From the cell containing the given text, extract its center point as [X, Y] coordinate. 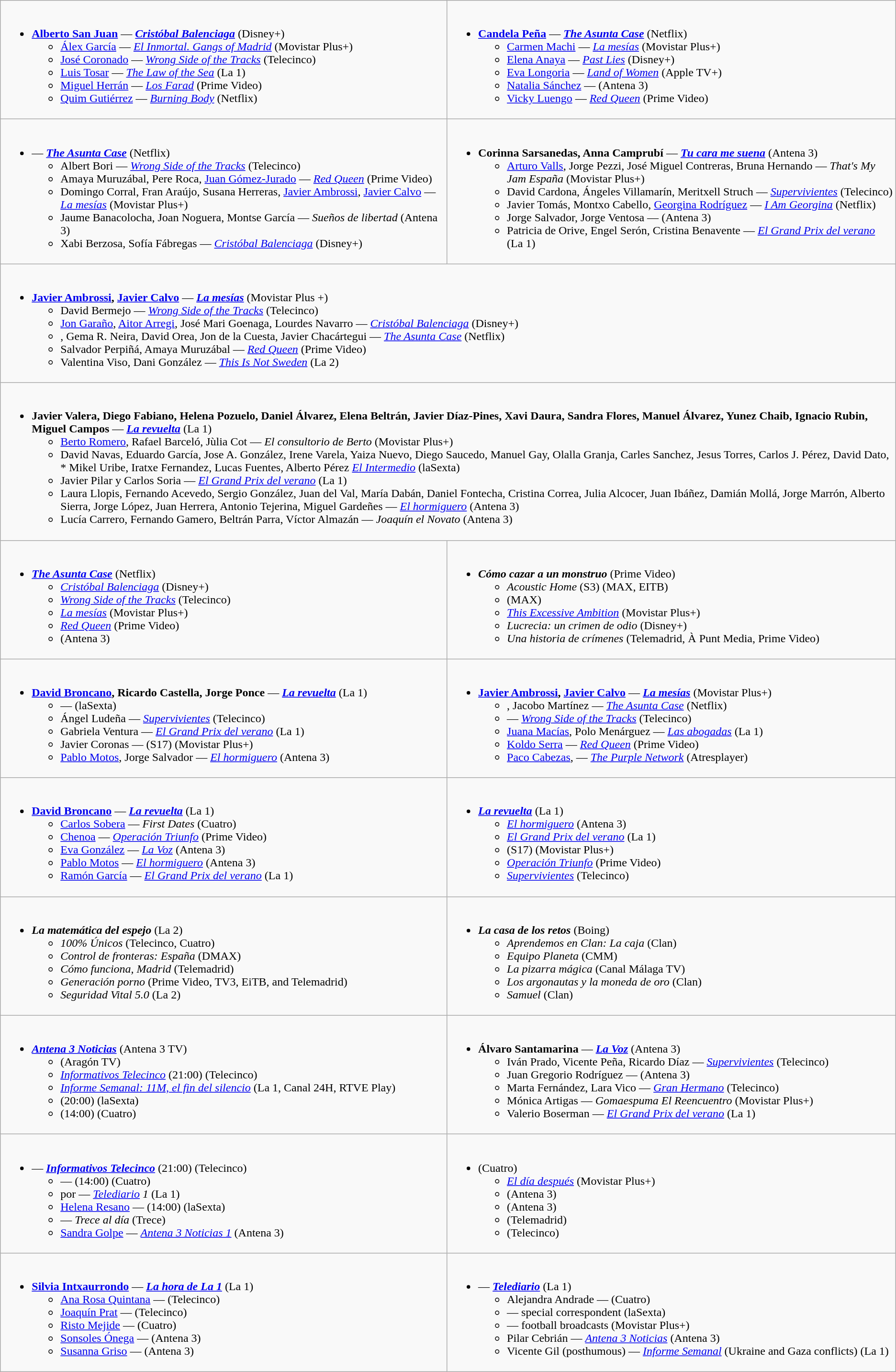
(Cuatro)El día después (Movistar Plus+) (Antena 3) (Antena 3) (Telemadrid) (Telecinco) [672, 1193]
